Determine the [X, Y] coordinate at the center of the cell enclosing the given text.  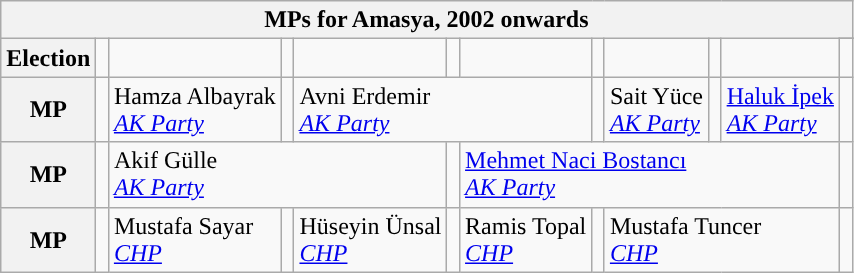
Ramis TopalCHP [526, 240]
Election [48, 58]
Akif GülleAK Party [278, 174]
Hüseyin ÜnsalCHP [370, 240]
Mustafa SayarCHP [194, 240]
Haluk İpekAK Party [780, 110]
Sait YüceAK Party [656, 110]
Mustafa TuncerCHP [722, 240]
MPs for Amasya, 2002 onwards [426, 20]
Hamza AlbayrakAK Party [194, 110]
Mehmet Naci BostancıAK Party [650, 174]
Avni ErdemirAK Party [443, 110]
